Provide the (X, Y) coordinate of the cell's center where the given text is located.  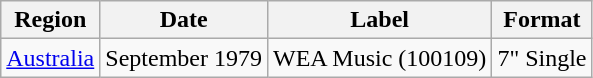
Label (379, 20)
Date (184, 20)
Region (50, 20)
Australia (50, 58)
September 1979 (184, 58)
Format (542, 20)
7" Single (542, 58)
WEA Music (100109) (379, 58)
